Identify which cell holds the provided text, then report its [x, y] central coordinate. 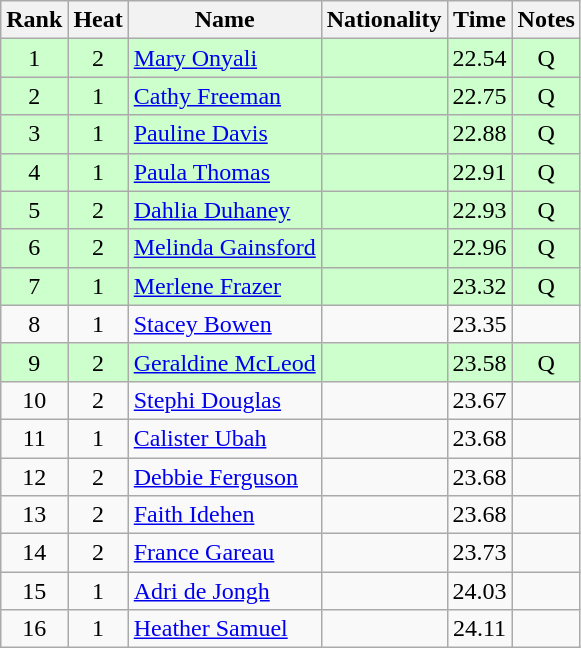
12 [34, 477]
Faith Idehen [224, 515]
7 [34, 286]
Geraldine McLeod [224, 362]
Calister Ubah [224, 438]
11 [34, 438]
Melinda Gainsford [224, 248]
Heat [98, 20]
23.32 [480, 286]
22.96 [480, 248]
24.11 [480, 629]
Cathy Freeman [224, 96]
14 [34, 553]
8 [34, 324]
22.91 [480, 172]
23.73 [480, 553]
13 [34, 515]
3 [34, 134]
22.88 [480, 134]
4 [34, 172]
Debbie Ferguson [224, 477]
France Gareau [224, 553]
23.67 [480, 400]
Stephi Douglas [224, 400]
Name [224, 20]
Merlene Frazer [224, 286]
Time [480, 20]
23.58 [480, 362]
22.75 [480, 96]
23.35 [480, 324]
Paula Thomas [224, 172]
10 [34, 400]
22.93 [480, 210]
Notes [546, 20]
Heather Samuel [224, 629]
15 [34, 591]
9 [34, 362]
Rank [34, 20]
24.03 [480, 591]
Adri de Jongh [224, 591]
Dahlia Duhaney [224, 210]
22.54 [480, 58]
Mary Onyali [224, 58]
16 [34, 629]
Nationality [384, 20]
Stacey Bowen [224, 324]
6 [34, 248]
Pauline Davis [224, 134]
5 [34, 210]
